Pinpoint the cell where the given text exists, returning its [x, y] midpoint coordinate. 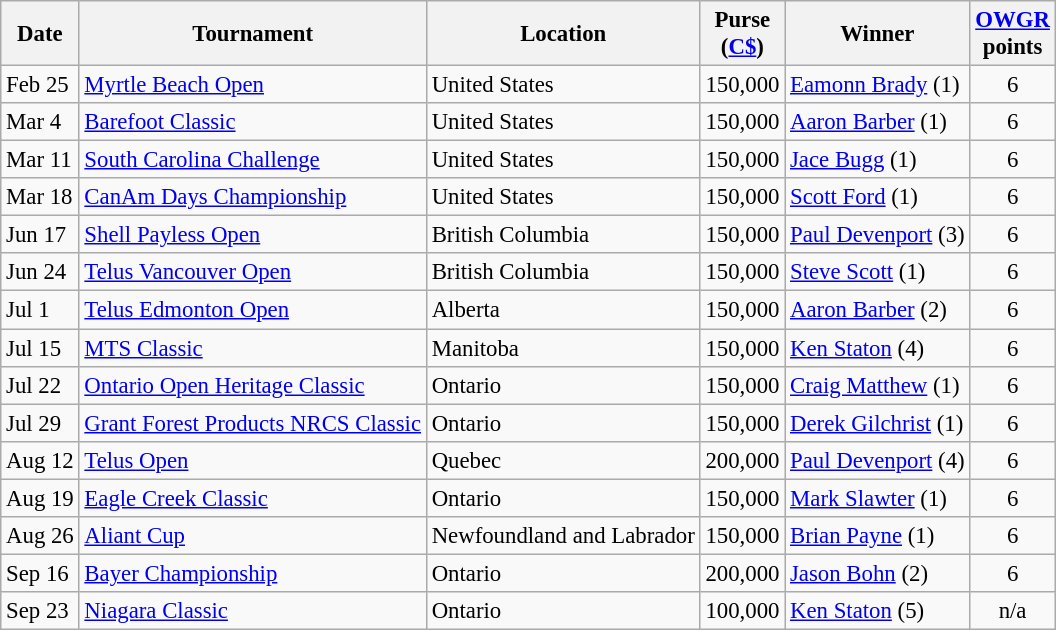
Feb 25 [40, 85]
Newfoundland and Labrador [563, 536]
n/a [1012, 611]
Aaron Barber (1) [878, 122]
Mark Slawter (1) [878, 498]
Purse(C$) [742, 34]
Mar 11 [40, 160]
Tournament [252, 34]
Date [40, 34]
Aug 26 [40, 536]
Eagle Creek Classic [252, 498]
Sep 16 [40, 573]
Telus Vancouver Open [252, 273]
Ontario Open Heritage Classic [252, 385]
Alberta [563, 310]
Brian Payne (1) [878, 536]
Telus Edmonton Open [252, 310]
CanAm Days Championship [252, 197]
Grant Forest Products NRCS Classic [252, 423]
Scott Ford (1) [878, 197]
Jul 15 [40, 348]
Bayer Championship [252, 573]
Aug 12 [40, 460]
Paul Devenport (3) [878, 235]
Telus Open [252, 460]
Paul Devenport (4) [878, 460]
Eamonn Brady (1) [878, 85]
Myrtle Beach Open [252, 85]
Niagara Classic [252, 611]
Aliant Cup [252, 536]
Jun 24 [40, 273]
Barefoot Classic [252, 122]
100,000 [742, 611]
Location [563, 34]
OWGRpoints [1012, 34]
Ken Staton (4) [878, 348]
Craig Matthew (1) [878, 385]
South Carolina Challenge [252, 160]
Jul 29 [40, 423]
Ken Staton (5) [878, 611]
Steve Scott (1) [878, 273]
Quebec [563, 460]
Sep 23 [40, 611]
Winner [878, 34]
Aug 19 [40, 498]
Jason Bohn (2) [878, 573]
Jace Bugg (1) [878, 160]
Jun 17 [40, 235]
MTS Classic [252, 348]
Shell Payless Open [252, 235]
Jul 1 [40, 310]
Mar 4 [40, 122]
Jul 22 [40, 385]
Derek Gilchrist (1) [878, 423]
Aaron Barber (2) [878, 310]
Mar 18 [40, 197]
Manitoba [563, 348]
